Identify which cell holds the provided text, then report its (X, Y) central coordinate. 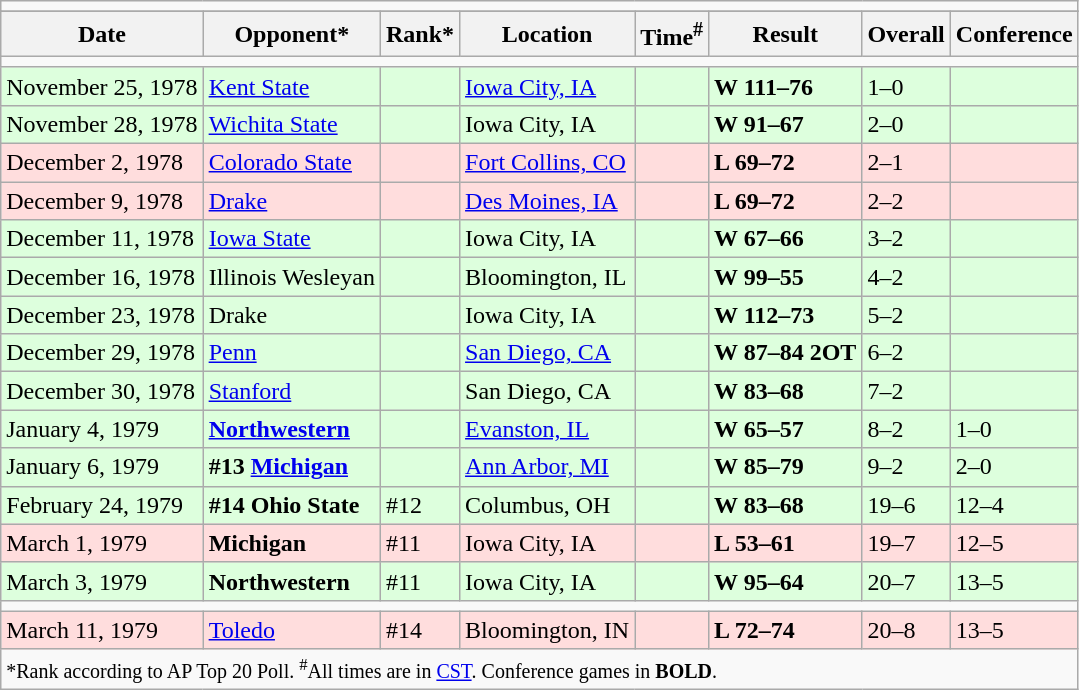
9–2 (906, 467)
Location (548, 34)
Rank* (420, 34)
W 85–79 (786, 467)
Colorado State (292, 163)
Fort Collins, CO (548, 163)
December 11, 1978 (102, 239)
Penn (292, 353)
Stanford (292, 391)
February 24, 1979 (102, 505)
December 9, 1978 (102, 201)
December 30, 1978 (102, 391)
March 1, 1979 (102, 543)
7–2 (906, 391)
W 67–66 (786, 239)
January 4, 1979 (102, 429)
Time# (672, 34)
March 11, 1979 (102, 630)
20–8 (906, 630)
2–2 (906, 201)
Toledo (292, 630)
Columbus, OH (548, 505)
January 6, 1979 (102, 467)
March 3, 1979 (102, 581)
20–7 (906, 581)
Michigan (292, 543)
Date (102, 34)
L 72–74 (786, 630)
Result (786, 34)
W 99–55 (786, 277)
W 111–76 (786, 86)
November 28, 1978 (102, 124)
6–2 (906, 353)
November 25, 1978 (102, 86)
#12 (420, 505)
W 95–64 (786, 581)
12–5 (1014, 543)
Wichita State (292, 124)
Bloomington, IN (548, 630)
December 2, 1978 (102, 163)
Bloomington, IL (548, 277)
Des Moines, IA (548, 201)
19–7 (906, 543)
8–2 (906, 429)
W 112–73 (786, 315)
2–1 (906, 163)
Opponent* (292, 34)
Kent State (292, 86)
*Rank according to AP Top 20 Poll. #All times are in CST. Conference games in BOLD. (540, 669)
December 29, 1978 (102, 353)
W 91–67 (786, 124)
4–2 (906, 277)
Illinois Wesleyan (292, 277)
Evanston, IL (548, 429)
Overall (906, 34)
19–6 (906, 505)
Conference (1014, 34)
12–4 (1014, 505)
Ann Arbor, MI (548, 467)
5–2 (906, 315)
December 16, 1978 (102, 277)
Iowa State (292, 239)
W 65–57 (786, 429)
December 23, 1978 (102, 315)
L 53–61 (786, 543)
3–2 (906, 239)
#14 Ohio State (292, 505)
#13 Michigan (292, 467)
W 87–84 2OT (786, 353)
#14 (420, 630)
